Locate the cell with the specified text and output its (x, y) center coordinate. 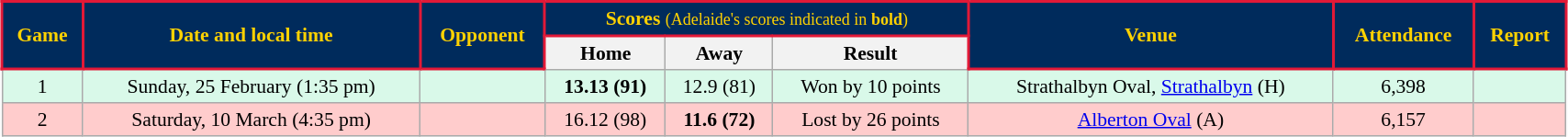
Away (720, 52)
Venue (1151, 36)
Won by 10 points (870, 86)
16.12 (98) (606, 120)
6,398 (1404, 86)
13.13 (91) (606, 86)
Scores (Adelaide's scores indicated in bold) (756, 18)
Sunday, 25 February (1:35 pm) (252, 86)
Game (42, 36)
2 (42, 120)
6,157 (1404, 120)
Opponent (482, 36)
1 (42, 86)
Home (606, 52)
Saturday, 10 March (4:35 pm) (252, 120)
Strathalbyn Oval, Strathalbyn (H) (1151, 86)
12.9 (81) (720, 86)
Report (1519, 36)
11.6 (72) (720, 120)
Alberton Oval (A) (1151, 120)
Date and local time (252, 36)
Lost by 26 points (870, 120)
Attendance (1404, 36)
Result (870, 52)
